Detect which cell encompasses the target text, then output its [X, Y] center coordinate. 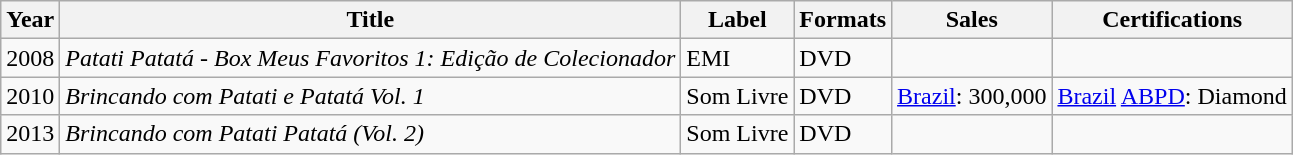
Brincando com Patati e Patatá Vol. 1 [370, 96]
Brazil ABPD: Diamond [1172, 96]
Formats [843, 20]
Title [370, 20]
Sales [972, 20]
Year [30, 20]
2010 [30, 96]
2008 [30, 58]
2013 [30, 134]
EMI [738, 58]
Brincando com Patati Patatá (Vol. 2) [370, 134]
Certifications [1172, 20]
Brazil: 300,000 [972, 96]
Label [738, 20]
Patati Patatá - Box Meus Favoritos 1: Edição de Colecionador [370, 58]
